For the text-containing cell, return its midpoint in [x, y] coordinate format. 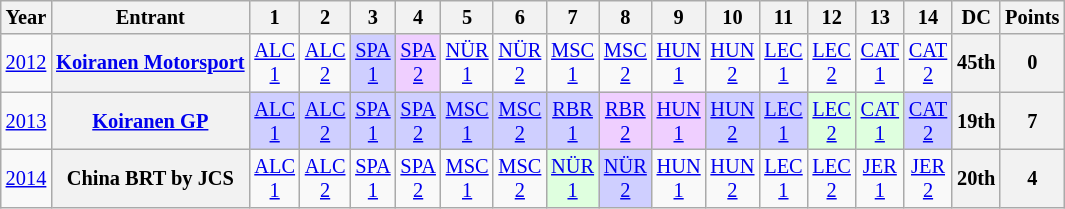
13 [880, 17]
2014 [26, 178]
3 [372, 17]
Points [1032, 17]
11 [783, 17]
10 [733, 17]
JER2 [928, 178]
Koiranen Motorsport [150, 63]
12 [832, 17]
Koiranen GP [150, 121]
Year [26, 17]
Entrant [150, 17]
6 [520, 17]
1 [274, 17]
14 [928, 17]
0 [1032, 63]
8 [626, 17]
JER1 [880, 178]
DC [976, 17]
2 [325, 17]
20th [976, 178]
5 [468, 17]
2013 [26, 121]
China BRT by JCS [150, 178]
45th [976, 63]
9 [679, 17]
RBR1 [572, 121]
2012 [26, 63]
19th [976, 121]
RBR2 [626, 121]
